Find where the given text appears and provide that cell's center as [x, y] coordinate. 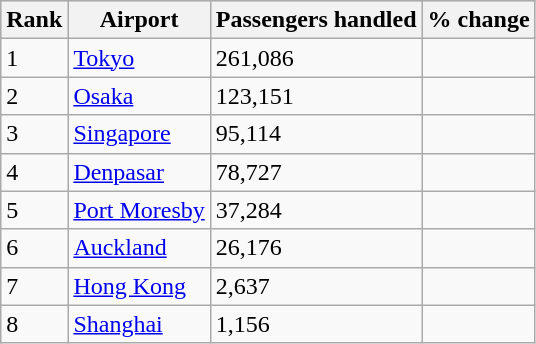
Osaka [139, 96]
26,176 [316, 248]
7 [34, 286]
8 [34, 324]
37,284 [316, 210]
Airport [139, 20]
3 [34, 134]
95,114 [316, 134]
% change [478, 20]
Passengers handled [316, 20]
Shanghai [139, 324]
6 [34, 248]
123,151 [316, 96]
78,727 [316, 172]
Port Moresby [139, 210]
2 [34, 96]
5 [34, 210]
Auckland [139, 248]
1 [34, 58]
Hong Kong [139, 286]
Rank [34, 20]
2,637 [316, 286]
Tokyo [139, 58]
1,156 [316, 324]
261,086 [316, 58]
4 [34, 172]
Denpasar [139, 172]
Singapore [139, 134]
